Determine the (x, y) coordinate at the center of the cell enclosing the given text.  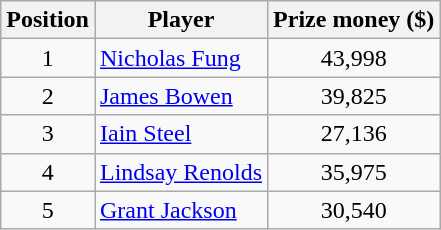
Iain Steel (180, 134)
4 (48, 172)
2 (48, 96)
35,975 (354, 172)
Player (180, 20)
5 (48, 210)
Lindsay Renolds (180, 172)
Nicholas Fung (180, 58)
Position (48, 20)
27,136 (354, 134)
43,998 (354, 58)
39,825 (354, 96)
Prize money ($) (354, 20)
30,540 (354, 210)
James Bowen (180, 96)
1 (48, 58)
3 (48, 134)
Grant Jackson (180, 210)
